For the text-containing cell, return its midpoint in [X, Y] coordinate format. 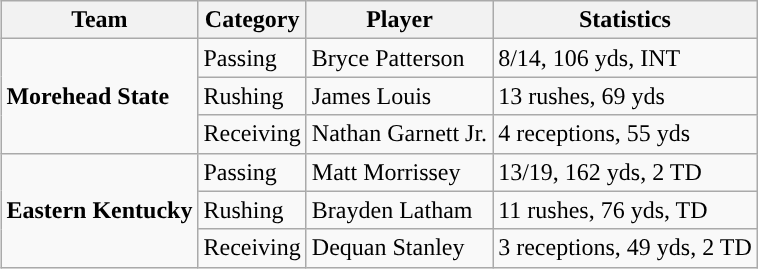
Statistics [626, 20]
13 rushes, 69 yds [626, 96]
3 receptions, 49 yds, 2 TD [626, 248]
Player [399, 20]
13/19, 162 yds, 2 TD [626, 172]
Dequan Stanley [399, 248]
Category [252, 20]
James Louis [399, 96]
Eastern Kentucky [100, 210]
11 rushes, 76 yds, TD [626, 210]
Nathan Garnett Jr. [399, 134]
Brayden Latham [399, 210]
Matt Morrissey [399, 172]
Morehead State [100, 96]
Bryce Patterson [399, 58]
8/14, 106 yds, INT [626, 58]
4 receptions, 55 yds [626, 134]
Team [100, 20]
